Pinpoint the cell where the given text exists, returning its [X, Y] midpoint coordinate. 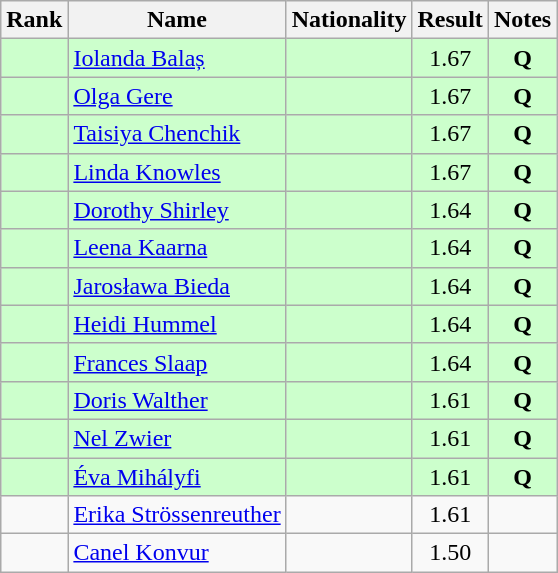
Olga Gere [177, 96]
Frances Slaap [177, 362]
Nel Zwier [177, 438]
Rank [34, 20]
Heidi Hummel [177, 324]
Nationality [349, 20]
Canel Konvur [177, 553]
Iolanda Balaș [177, 58]
Éva Mihályfi [177, 477]
Taisiya Chenchik [177, 134]
Linda Knowles [177, 172]
Notes [522, 20]
Jarosława Bieda [177, 286]
Dorothy Shirley [177, 210]
Erika Strössenreuther [177, 515]
Name [177, 20]
Leena Kaarna [177, 248]
Doris Walther [177, 400]
1.50 [450, 553]
Result [450, 20]
